For the text-containing cell, return its midpoint in [x, y] coordinate format. 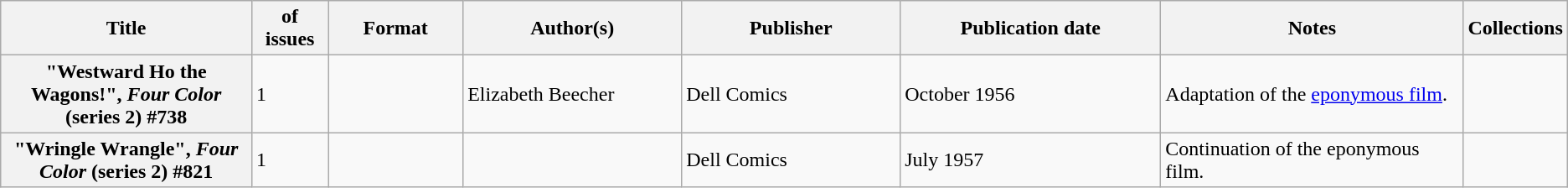
July 1957 [1030, 159]
Collections [1515, 29]
Notes [1312, 29]
October 1956 [1030, 94]
Continuation of the eponymous film. [1312, 159]
Format [395, 29]
Title [126, 29]
of issues [290, 29]
Author(s) [573, 29]
"Wringle Wrangle", Four Color (series 2) #821 [126, 159]
Publication date [1030, 29]
Elizabeth Beecher [573, 94]
"Westward Ho the Wagons!", Four Color (series 2) #738 [126, 94]
Adaptation of the eponymous film. [1312, 94]
Publisher [791, 29]
